For the text-containing cell, return its midpoint in [X, Y] coordinate format. 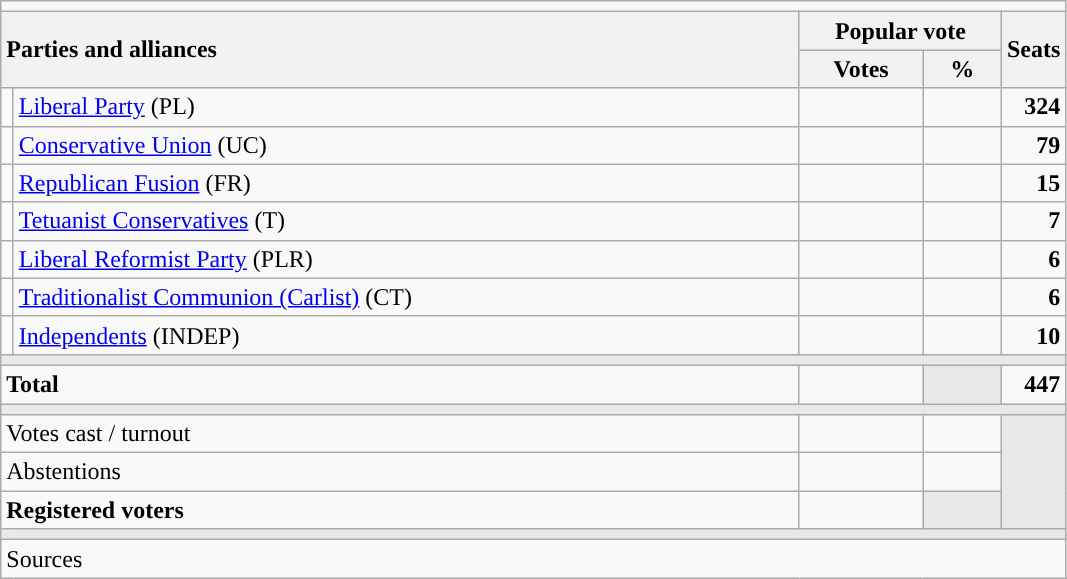
Parties and alliances [400, 50]
Seats [1033, 50]
Popular vote [900, 31]
Abstentions [400, 472]
Independents (INDEP) [406, 335]
% [962, 69]
Votes [861, 69]
Tetuanist Conservatives (T) [406, 221]
Liberal Reformist Party (PLR) [406, 259]
447 [1033, 384]
79 [1033, 145]
15 [1033, 183]
Conservative Union (UC) [406, 145]
Votes cast / turnout [400, 434]
Traditionalist Communion (Carlist) (CT) [406, 297]
Liberal Party (PL) [406, 107]
10 [1033, 335]
324 [1033, 107]
7 [1033, 221]
Republican Fusion (FR) [406, 183]
Sources [534, 559]
Total [400, 384]
Registered voters [400, 510]
